From the cell containing the given text, extract its center point as (X, Y) coordinate. 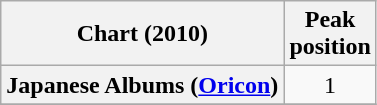
Japanese Albums (Oricon) (142, 85)
Chart (2010) (142, 34)
1 (330, 85)
Peakposition (330, 34)
